Identify which cell holds the provided text, then report its [x, y] central coordinate. 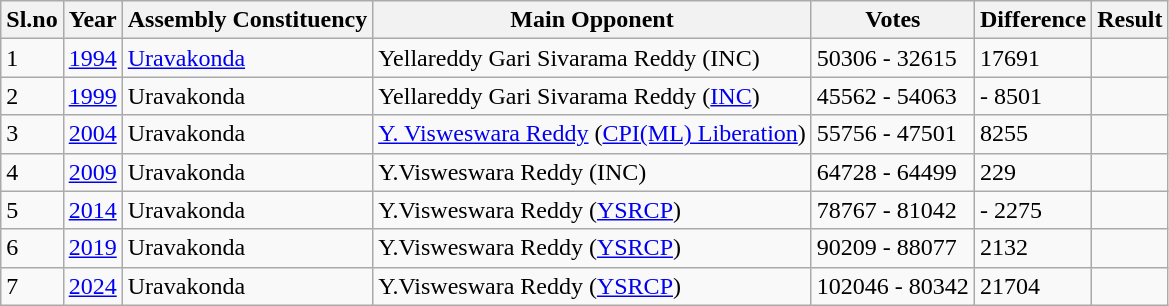
2019 [92, 248]
2014 [92, 210]
64728 - 64499 [892, 172]
Y.Visweswara Reddy (INC) [592, 172]
Main Opponent [592, 20]
2009 [92, 172]
102046 - 80342 [892, 286]
45562 - 54063 [892, 96]
2024 [92, 286]
Difference [1032, 20]
Assembly Constituency [247, 20]
1994 [92, 58]
17691 [1032, 58]
2004 [92, 134]
6 [32, 248]
5 [32, 210]
1999 [92, 96]
- 2275 [1032, 210]
229 [1032, 172]
Y. Visweswara Reddy (CPI(ML) Liberation) [592, 134]
3 [32, 134]
Year [92, 20]
50306 - 32615 [892, 58]
2 [32, 96]
78767 - 81042 [892, 210]
Votes [892, 20]
2132 [1032, 248]
21704 [1032, 286]
1 [32, 58]
55756 - 47501 [892, 134]
Result [1130, 20]
4 [32, 172]
- 8501 [1032, 96]
90209 - 88077 [892, 248]
7 [32, 286]
8255 [1032, 134]
Sl.no [32, 20]
